Locate the cell with the specified text and output its [X, Y] center coordinate. 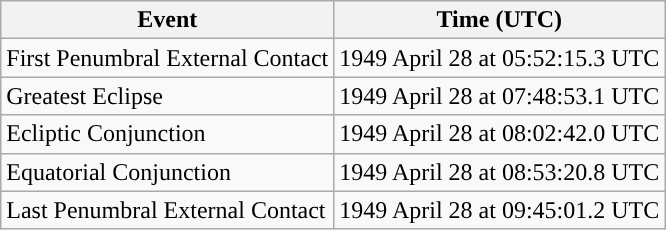
Equatorial Conjunction [168, 172]
Last Penumbral External Contact [168, 210]
Event [168, 20]
Time (UTC) [500, 20]
First Penumbral External Contact [168, 58]
Ecliptic Conjunction [168, 134]
Greatest Eclipse [168, 96]
1949 April 28 at 08:02:42.0 UTC [500, 134]
1949 April 28 at 09:45:01.2 UTC [500, 210]
1949 April 28 at 05:52:15.3 UTC [500, 58]
1949 April 28 at 07:48:53.1 UTC [500, 96]
1949 April 28 at 08:53:20.8 UTC [500, 172]
